Determine the (X, Y) coordinate at the center of the cell enclosing the given text.  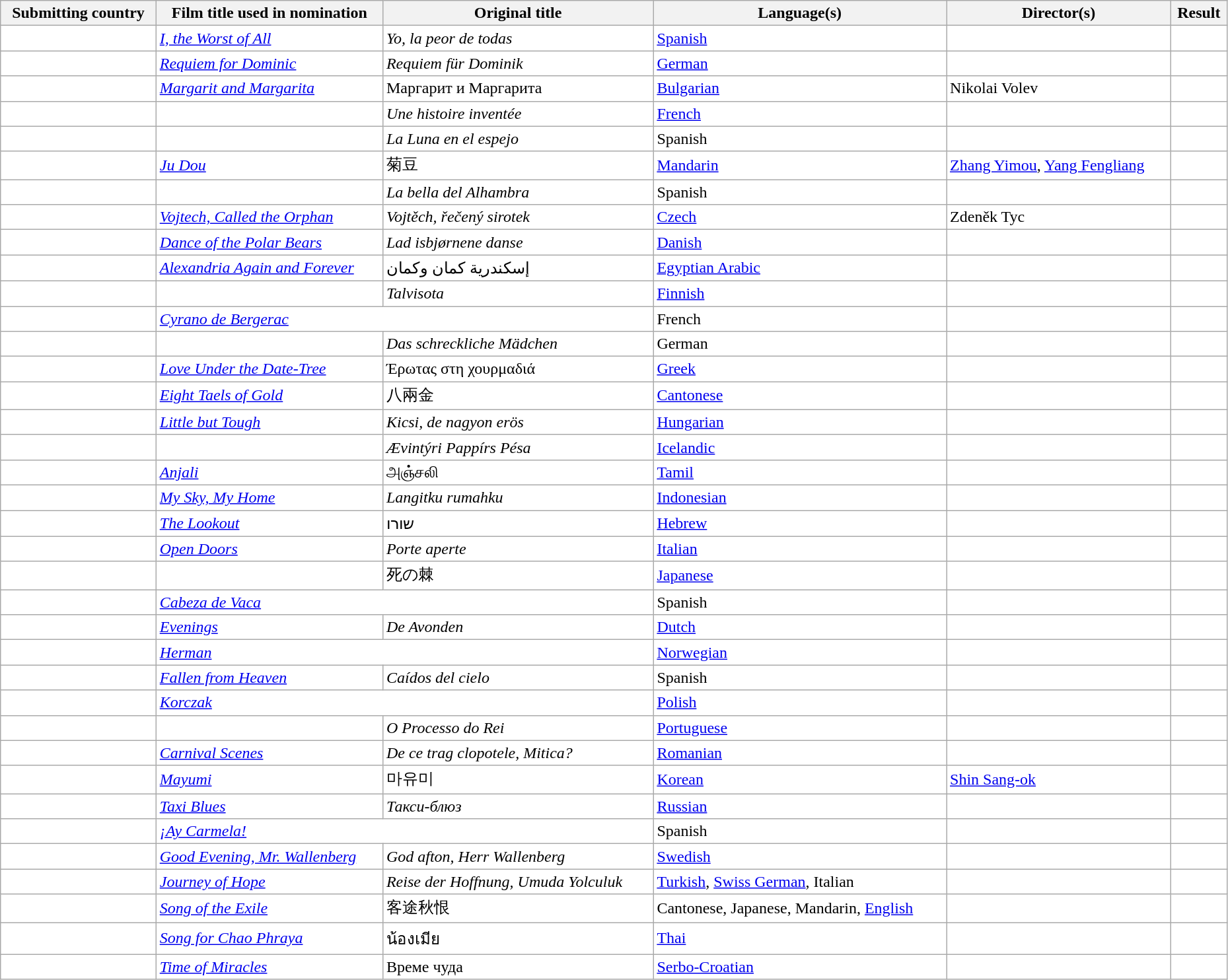
Requiem für Dominik (518, 63)
Original title (518, 13)
Cyrano de Bergerac (404, 319)
菊豆 (518, 165)
Vojtěch, řečený sirotek (518, 217)
Submitting country (79, 13)
I, the Worst of All (270, 38)
Good Evening, Mr. Wallenberg (270, 857)
La bella del Alhambra (518, 192)
Result (1198, 13)
Mayumi (270, 779)
Time of Miracles (270, 967)
Portuguese (800, 728)
Song of the Exile (270, 909)
Italian (800, 549)
客途秋恨 (518, 909)
Une histoire inventée (518, 114)
¡Ay Carmela! (404, 831)
La Luna en el espejo (518, 139)
Маргарит и Маргарита (518, 88)
Song for Chao Phraya (270, 938)
Anjali (270, 472)
Japanese (800, 576)
Film title used in nomination (270, 13)
Yo, la peor de todas (518, 38)
마유미 (518, 779)
Journey of Hope (270, 882)
Shin Sang-ok (1059, 779)
The Lookout (270, 523)
八兩金 (518, 396)
Reise der Hoffnung, Umuda Yolculuk (518, 882)
Requiem for Dominic (270, 63)
Cantonese (800, 396)
Porte aperte (518, 549)
Polish (800, 703)
De Avonden (518, 627)
Icelandic (800, 447)
Alexandria Again and Forever (270, 268)
Eight Taels of Gold (270, 396)
Langitku rumahku (518, 497)
Tamil (800, 472)
Margarit and Margarita (270, 88)
Romanian (800, 753)
إسكندرية كمان وكمان (518, 268)
Zdeněk Tyc (1059, 217)
Hebrew (800, 523)
Love Under the Date-Tree (270, 369)
Herman (404, 652)
Bulgarian (800, 88)
Hungarian (800, 422)
Das schreckliche Mädchen (518, 344)
அஞ்சலி (518, 472)
God afton, Herr Wallenberg (518, 857)
שורו (518, 523)
Norwegian (800, 652)
Kicsi, de nagyon erös (518, 422)
Czech (800, 217)
Vojtech, Called the Orphan (270, 217)
Taxi Blues (270, 806)
Talvisota (518, 293)
Evenings (270, 627)
Finnish (800, 293)
O Processo do Rei (518, 728)
Cabeza de Vaca (404, 602)
Greek (800, 369)
Thai (800, 938)
Carnival Scenes (270, 753)
Indonesian (800, 497)
Време чуда (518, 967)
Swedish (800, 857)
Ævintýri Pappírs Pésa (518, 447)
Ju Dou (270, 165)
Nikolai Volev (1059, 88)
Такси-блюз (518, 806)
Language(s) (800, 13)
Director(s) (1059, 13)
Dutch (800, 627)
My Sky, My Home (270, 497)
Zhang Yimou, Yang Fengliang (1059, 165)
Korczak (404, 703)
Dance of the Polar Bears (270, 242)
死の棘 (518, 576)
Danish (800, 242)
Little but Tough (270, 422)
Russian (800, 806)
Mandarin (800, 165)
Open Doors (270, 549)
Fallen from Heaven (270, 678)
Έρωτας στη χουρμαδιά (518, 369)
น้องเมีย (518, 938)
Turkish, Swiss German, Italian (800, 882)
De ce trag clopotele, Mitica? (518, 753)
Serbo-Croatian (800, 967)
Caídos del cielo (518, 678)
Korean (800, 779)
Cantonese, Japanese, Mandarin, English (800, 909)
Lad isbjørnene danse (518, 242)
Egyptian Arabic (800, 268)
